Return [X, Y] of the center of cell containing provided text 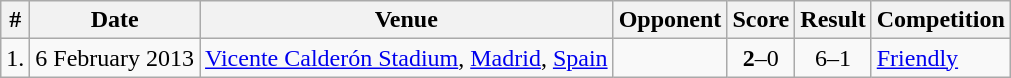
6 February 2013 [115, 58]
Competition [940, 20]
Venue [407, 20]
Result [833, 20]
Vicente Calderón Stadium, Madrid, Spain [407, 58]
2–0 [761, 58]
6–1 [833, 58]
Opponent [670, 20]
Date [115, 20]
1. [16, 58]
# [16, 20]
Friendly [940, 58]
Score [761, 20]
